Output the (X, Y) coordinate of the center of the cell containing the given text.  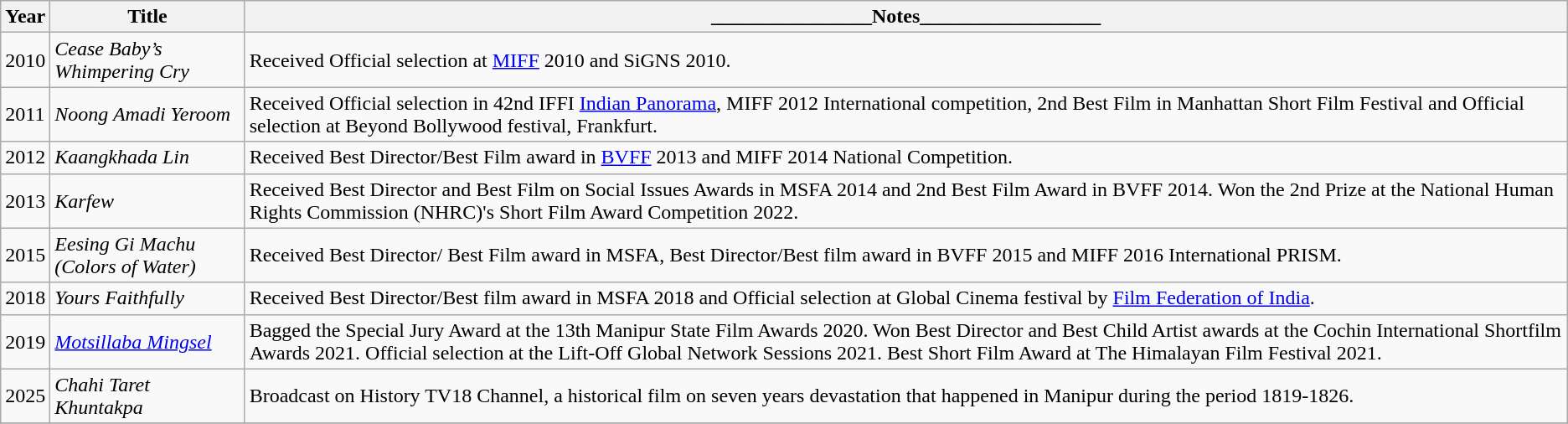
2015 (25, 255)
Noong Amadi Yeroom (147, 114)
2011 (25, 114)
Received Official selection at MIFF 2010 and SiGNS 2010. (906, 60)
2010 (25, 60)
Chahi Taret Khuntakpa (147, 396)
2025 (25, 396)
Received Best Director/Best film award in MSFA 2018 and Official selection at Global Cinema festival by Film Federation of India. (906, 298)
Cease Baby’s Whimpering Cry (147, 60)
Eesing Gi Machu (Colors of Water) (147, 255)
Kaangkhada Lin (147, 158)
________________Notes__________________ (906, 17)
Received Best Director/ Best Film award in MSFA, Best Director/Best film award in BVFF 2015 and MIFF 2016 International PRISM. (906, 255)
2013 (25, 201)
Received Best Director/Best Film award in BVFF 2013 and MIFF 2014 National Competition. (906, 158)
Title (147, 17)
2012 (25, 158)
Broadcast on History TV18 Channel, a historical film on seven years devastation that happened in Manipur during the period 1819-1826. (906, 396)
Motsillaba Mingsel (147, 342)
Year (25, 17)
2018 (25, 298)
Yours Faithfully (147, 298)
Karfew (147, 201)
2019 (25, 342)
